Detect which cell encompasses the target text, then output its (X, Y) center coordinate. 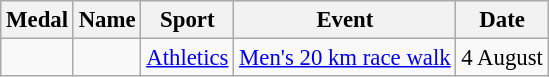
Date (502, 20)
4 August (502, 58)
Name (107, 20)
Men's 20 km race walk (345, 58)
Medal (38, 20)
Event (345, 20)
Sport (188, 20)
Athletics (188, 58)
